From the cell containing the given text, extract its center point as (x, y) coordinate. 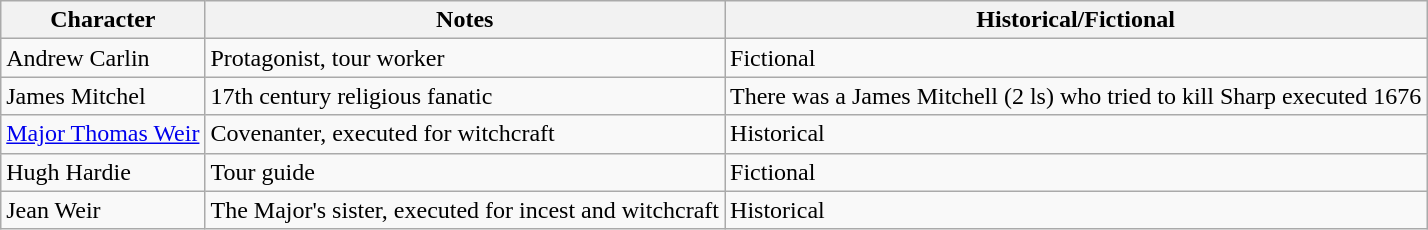
There was a James Mitchell (2 ls) who tried to kill Sharp executed 1676 (1076, 96)
Jean Weir (103, 210)
Character (103, 20)
Hugh Hardie (103, 172)
The Major's sister, executed for incest and witchcraft (465, 210)
Notes (465, 20)
Historical/Fictional (1076, 20)
Major Thomas Weir (103, 134)
Covenanter, executed for witchcraft (465, 134)
James Mitchel (103, 96)
Protagonist, tour worker (465, 58)
17th century religious fanatic (465, 96)
Andrew Carlin (103, 58)
Tour guide (465, 172)
